Output the (X, Y) coordinate of the center of the cell containing the given text.  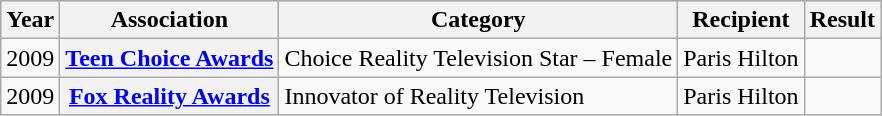
Innovator of Reality Television (478, 96)
Category (478, 20)
Association (170, 20)
Result (842, 20)
Teen Choice Awards (170, 58)
Fox Reality Awards (170, 96)
Recipient (741, 20)
Year (30, 20)
Choice Reality Television Star – Female (478, 58)
